Identify which cell holds the provided text, then report its (x, y) central coordinate. 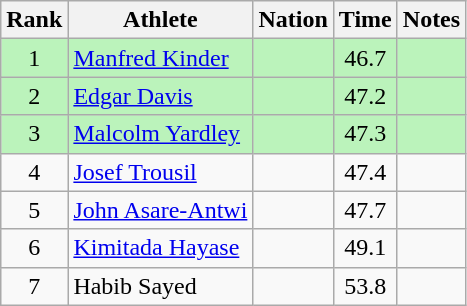
49.1 (365, 248)
Edgar Davis (160, 96)
5 (34, 210)
53.8 (365, 286)
6 (34, 248)
2 (34, 96)
4 (34, 172)
47.7 (365, 210)
1 (34, 58)
Josef Trousil (160, 172)
7 (34, 286)
Malcolm Yardley (160, 134)
John Asare-Antwi (160, 210)
3 (34, 134)
Notes (431, 20)
Kimitada Hayase (160, 248)
46.7 (365, 58)
Rank (34, 20)
Time (365, 20)
47.4 (365, 172)
47.3 (365, 134)
Habib Sayed (160, 286)
47.2 (365, 96)
Manfred Kinder (160, 58)
Nation (293, 20)
Athlete (160, 20)
